Scan for the cell matching the given text and deliver its [X, Y] coordinate at center. 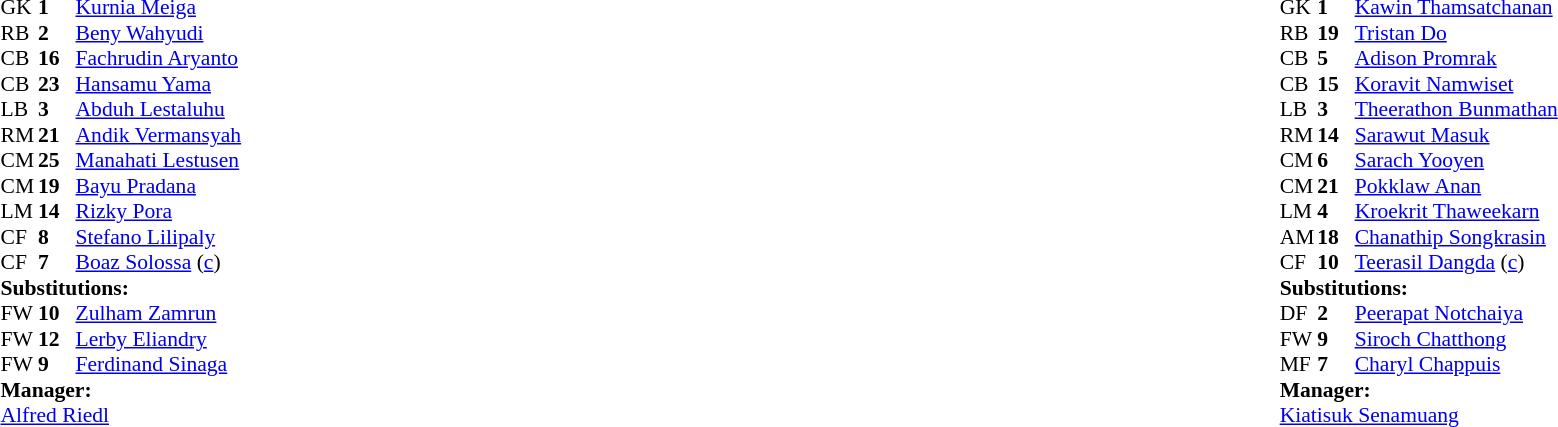
Lerby Eliandry [159, 339]
MF [1299, 365]
Tristan Do [1456, 33]
Beny Wahyudi [159, 33]
Stefano Lilipaly [159, 237]
15 [1336, 84]
25 [57, 161]
Theerathon Bunmathan [1456, 109]
Hansamu Yama [159, 84]
23 [57, 84]
18 [1336, 237]
AM [1299, 237]
Boaz Solossa (c) [159, 263]
Ferdinand Sinaga [159, 365]
Andik Vermansyah [159, 135]
Sarawut Masuk [1456, 135]
Fachrudin Aryanto [159, 59]
Abduh Lestaluhu [159, 109]
Siroch Chatthong [1456, 339]
DF [1299, 313]
16 [57, 59]
Chanathip Songkrasin [1456, 237]
Adison Promrak [1456, 59]
Bayu Pradana [159, 186]
Sarach Yooyen [1456, 161]
Zulham Zamrun [159, 313]
Charyl Chappuis [1456, 365]
12 [57, 339]
Teerasil Dangda (c) [1456, 263]
6 [1336, 161]
Pokklaw Anan [1456, 186]
5 [1336, 59]
Kroekrit Thaweekarn [1456, 211]
8 [57, 237]
Koravit Namwiset [1456, 84]
4 [1336, 211]
Manahati Lestusen [159, 161]
Rizky Pora [159, 211]
Peerapat Notchaiya [1456, 313]
